From the cell containing the given text, extract its center point as (x, y) coordinate. 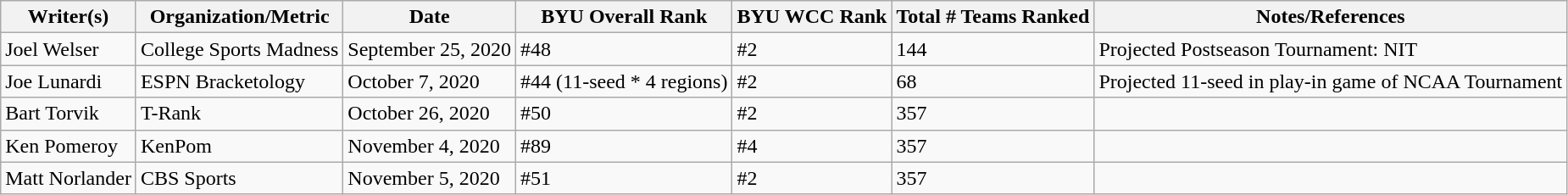
November 5, 2020 (430, 178)
Joe Lunardi (69, 81)
#50 (624, 114)
November 4, 2020 (430, 146)
Projected 11-seed in play-in game of NCAA Tournament (1331, 81)
KenPom (239, 146)
#51 (624, 178)
Total # Teams Ranked (993, 17)
Joel Welser (69, 49)
Projected Postseason Tournament: NIT (1331, 49)
#44 (11-seed * 4 regions) (624, 81)
College Sports Madness (239, 49)
Ken Pomeroy (69, 146)
Matt Norlander (69, 178)
T-Rank (239, 114)
CBS Sports (239, 178)
October 26, 2020 (430, 114)
Notes/References (1331, 17)
#4 (812, 146)
Bart Torvik (69, 114)
Date (430, 17)
September 25, 2020 (430, 49)
Organization/Metric (239, 17)
#48 (624, 49)
BYU WCC Rank (812, 17)
144 (993, 49)
October 7, 2020 (430, 81)
#89 (624, 146)
BYU Overall Rank (624, 17)
ESPN Bracketology (239, 81)
Writer(s) (69, 17)
68 (993, 81)
